Pinpoint the cell where the given text exists, returning its (x, y) midpoint coordinate. 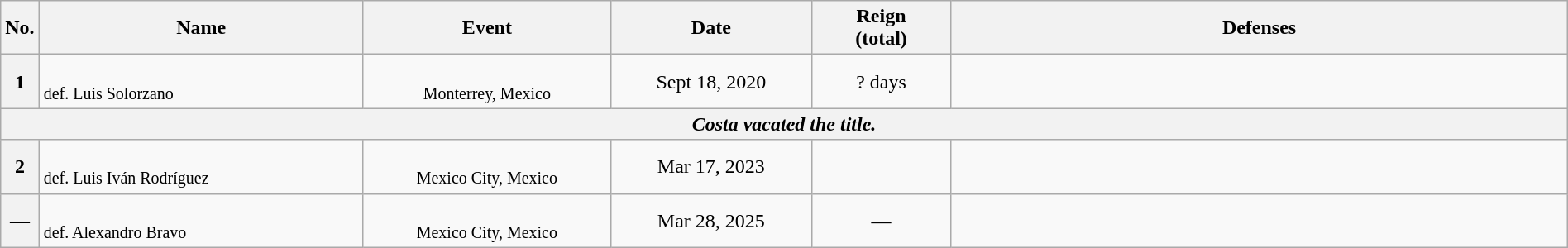
Event (486, 28)
Mar 28, 2025 (711, 220)
Defenses (1259, 28)
Sept 18, 2020 (711, 81)
Monterrey, Mexico (486, 81)
2 (20, 167)
Reign(total) (882, 28)
Name (201, 28)
Date (711, 28)
No. (20, 28)
Costa vacated the title. (784, 124)
Mar 17, 2023 (711, 167)
def. Luis Iván Rodríguez (201, 167)
def. Luis Solorzano (201, 81)
def. Alexandro Bravo (201, 220)
1 (20, 81)
? days (882, 81)
